From the cell containing the given text, extract its center point as [X, Y] coordinate. 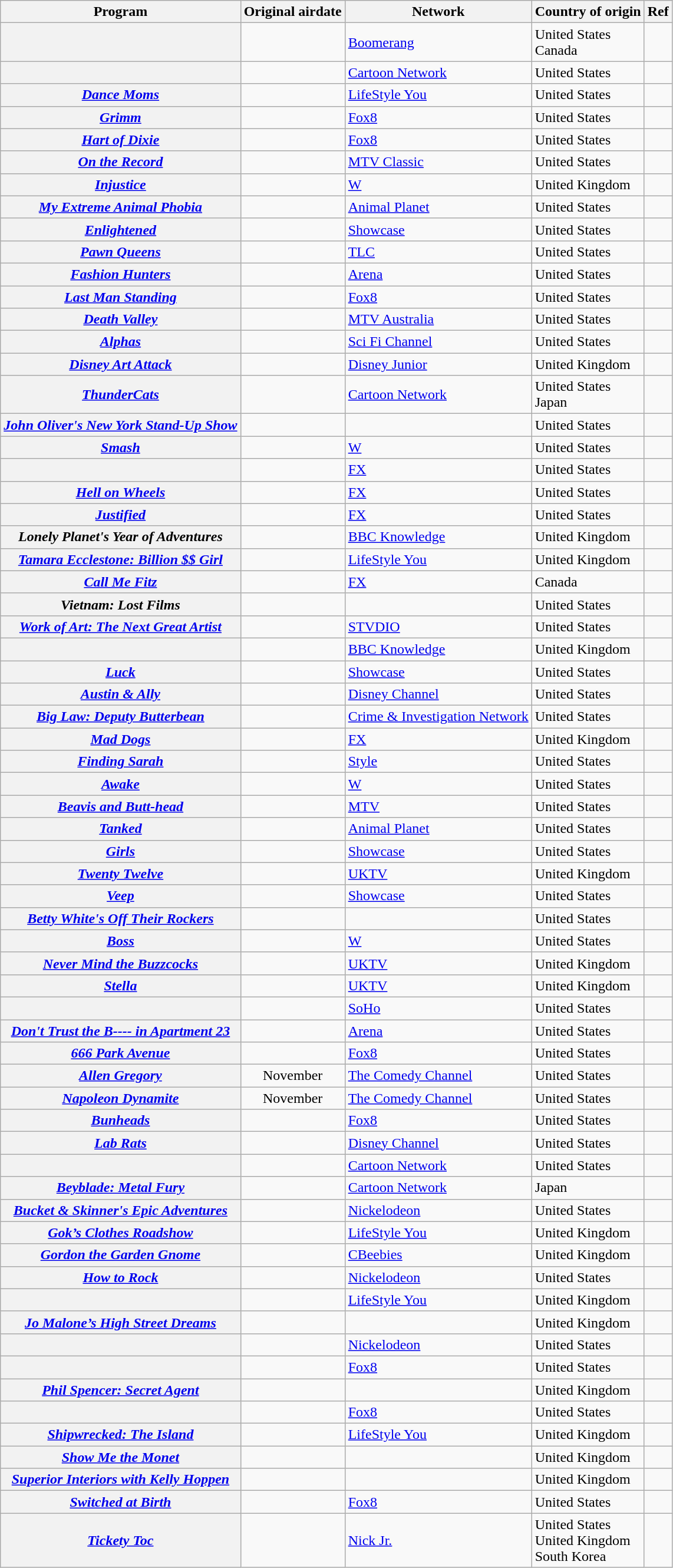
Shipwrecked: The Island [120, 1435]
Lab Rats [120, 1143]
Disney Art Attack [120, 364]
Betty White's Off Their Rockers [120, 918]
Phil Spencer: Secret Agent [120, 1389]
Don't Trust the B---- in Apartment 23 [120, 1031]
Finding Sarah [120, 762]
Work of Art: The Next Great Artist [120, 627]
Call Me Fitz [120, 582]
Nick Jr. [438, 1540]
Hell on Wheels [120, 492]
Injustice [120, 185]
Dance Moms [120, 95]
Luck [120, 671]
Sci Fi Channel [438, 342]
Fashion Hunters [120, 274]
Original airdate [292, 12]
Disney Junior [438, 364]
Lonely Planet's Year of Adventures [120, 537]
Superior Interiors with Kelly Hoppen [120, 1480]
Girls [120, 851]
Japan [588, 1188]
MTV Classic [438, 162]
TLC [438, 252]
Alphas [120, 342]
Grimm [120, 117]
Justified [120, 515]
Hart of Dixie [120, 140]
Beyblade: Metal Fury [120, 1188]
Style [438, 762]
Tanked [120, 829]
Jo Malone’s High Street Dreams [120, 1322]
Smash [120, 447]
Mad Dogs [120, 739]
Network [438, 12]
Tamara Ecclestone: Billion $$ Girl [120, 559]
Napoleon Dynamite [120, 1098]
Vietnam: Lost Films [120, 604]
United StatesCanada [588, 42]
Last Man Standing [120, 297]
Show Me the Monet [120, 1457]
Big Law: Deputy Butterbean [120, 717]
My Extreme Animal Phobia [120, 207]
Veep [120, 896]
Never Mind the Buzzcocks [120, 963]
Awake [120, 784]
Country of origin [588, 12]
666 Park Avenue [120, 1053]
Ref [658, 12]
Tickety Toc [120, 1540]
Crime & Investigation Network [438, 717]
Beavis and Butt-head [120, 806]
Bunheads [120, 1121]
How to Rock [120, 1277]
Bucket & Skinner's Epic Adventures [120, 1210]
Enlightened [120, 229]
Pawn Queens [120, 252]
MTV Australia [438, 319]
Boomerang [438, 42]
MTV [438, 806]
Boss [120, 941]
Stella [120, 986]
Gordon the Garden Gnome [120, 1255]
Canada [588, 582]
On the Record [120, 162]
Death Valley [120, 319]
Gok’s Clothes Roadshow [120, 1233]
John Oliver's New York Stand-Up Show [120, 425]
Austin & Ally [120, 694]
SoHo [438, 1008]
ThunderCats [120, 395]
Switched at Birth [120, 1502]
Program [120, 12]
United States Japan [588, 395]
Allen Gregory [120, 1076]
Twenty Twelve [120, 874]
United StatesUnited KingdomSouth Korea [588, 1540]
STVDIO [438, 627]
CBeebies [438, 1255]
